Provide the (X, Y) coordinate of the cell's center where the given text is located.  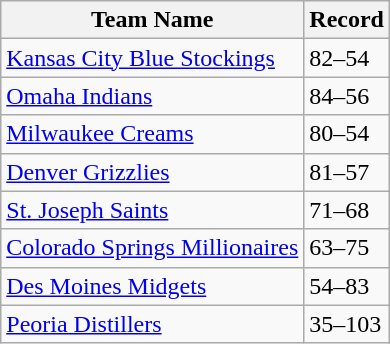
Des Moines Midgets (152, 286)
80–54 (347, 134)
Colorado Springs Millionaires (152, 248)
84–56 (347, 96)
St. Joseph Saints (152, 210)
Record (347, 20)
63–75 (347, 248)
81–57 (347, 172)
Peoria Distillers (152, 324)
54–83 (347, 286)
Milwaukee Creams (152, 134)
71–68 (347, 210)
82–54 (347, 58)
Denver Grizzlies (152, 172)
Team Name (152, 20)
35–103 (347, 324)
Kansas City Blue Stockings (152, 58)
Omaha Indians (152, 96)
